Output the (x, y) coordinate of the center of the cell containing the given text.  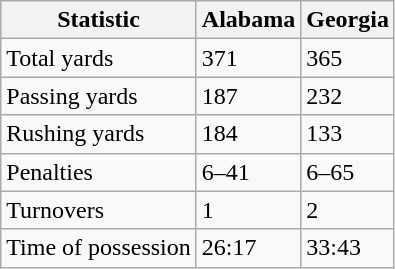
1 (248, 210)
232 (348, 96)
Statistic (99, 20)
Alabama (248, 20)
Penalties (99, 172)
365 (348, 58)
6–65 (348, 172)
133 (348, 134)
184 (248, 134)
187 (248, 96)
371 (248, 58)
6–41 (248, 172)
33:43 (348, 248)
2 (348, 210)
Time of possession (99, 248)
Turnovers (99, 210)
26:17 (248, 248)
Georgia (348, 20)
Total yards (99, 58)
Rushing yards (99, 134)
Passing yards (99, 96)
